Search for the cell housing the specified text and yield its (X, Y) center coordinate. 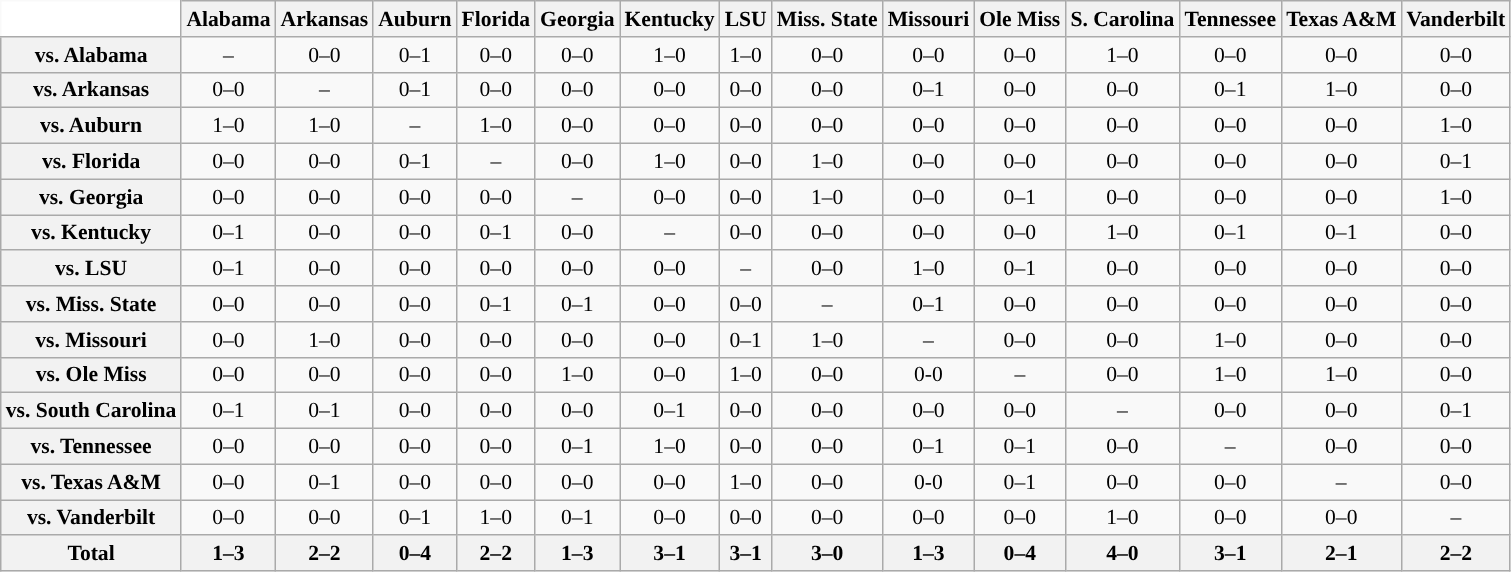
Vanderbilt (1456, 19)
Ole Miss (1020, 19)
Tennessee (1230, 19)
2–1 (1341, 554)
4–0 (1122, 554)
vs. Miss. State (92, 304)
vs. Kentucky (92, 233)
Arkansas (325, 19)
vs. Georgia (92, 197)
Kentucky (670, 19)
Georgia (577, 19)
vs. Arkansas (92, 90)
Texas A&M (1341, 19)
Missouri (929, 19)
vs. Missouri (92, 340)
vs. LSU (92, 269)
LSU (746, 19)
S. Carolina (1122, 19)
Total (92, 554)
vs. Tennessee (92, 447)
vs. Florida (92, 162)
Miss. State (828, 19)
vs. Auburn (92, 126)
vs. Vanderbilt (92, 518)
vs. Texas A&M (92, 482)
vs. Ole Miss (92, 375)
vs. South Carolina (92, 411)
3–0 (828, 554)
Florida (496, 19)
Auburn (414, 19)
Alabama (228, 19)
vs. Alabama (92, 55)
